From the cell containing the given text, extract its center point as (x, y) coordinate. 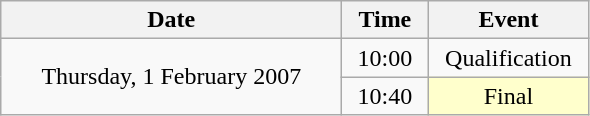
10:40 (385, 96)
Final (508, 96)
Event (508, 20)
Time (385, 20)
Thursday, 1 February 2007 (172, 77)
10:00 (385, 58)
Date (172, 20)
Qualification (508, 58)
